From the cell containing the given text, extract its center point as [x, y] coordinate. 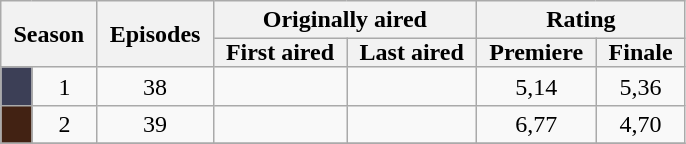
1 [64, 86]
5,36 [641, 86]
5,14 [536, 86]
Episodes [155, 34]
2 [64, 124]
Premiere [536, 53]
Rating [582, 20]
First aired [280, 53]
Finale [641, 53]
Season [49, 34]
4,70 [641, 124]
6,77 [536, 124]
39 [155, 124]
Last aired [412, 53]
38 [155, 86]
Originally aired [344, 20]
